Extract the (X, Y) coordinate from the center of the cell holding the provided text.  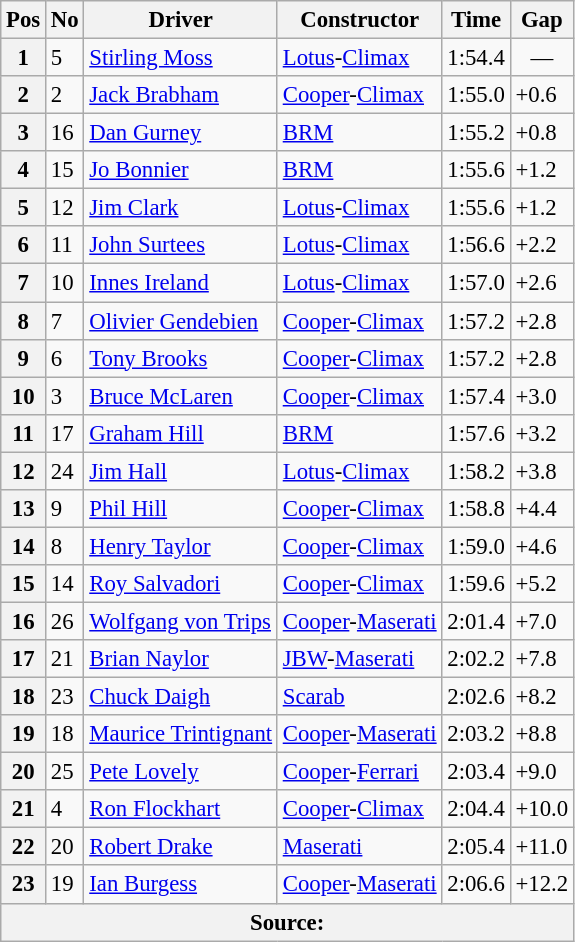
26 (65, 621)
+0.6 (542, 95)
1:57.4 (476, 396)
Ian Burgess (180, 885)
2:06.6 (476, 885)
Tony Brooks (180, 358)
+8.8 (542, 734)
+0.8 (542, 133)
2:03.4 (476, 772)
1 (24, 58)
Pos (24, 20)
Jo Bonnier (180, 170)
Olivier Gendebien (180, 321)
JBW-Maserati (360, 659)
+4.4 (542, 509)
2:01.4 (476, 621)
+2.6 (542, 283)
1:56.6 (476, 245)
+4.6 (542, 546)
+10.0 (542, 809)
25 (65, 772)
+7.0 (542, 621)
Ron Flockhart (180, 809)
+11.0 (542, 847)
Time (476, 20)
John Surtees (180, 245)
No (65, 20)
Maurice Trintignant (180, 734)
+9.0 (542, 772)
1:55.2 (476, 133)
2:05.4 (476, 847)
1:58.8 (476, 509)
2:02.2 (476, 659)
Maserati (360, 847)
Roy Salvadori (180, 584)
Gap (542, 20)
13 (24, 509)
+12.2 (542, 885)
Bruce McLaren (180, 396)
+3.2 (542, 433)
Brian Naylor (180, 659)
Scarab (360, 697)
Pete Lovely (180, 772)
Wolfgang von Trips (180, 621)
+2.2 (542, 245)
— (542, 58)
Phil Hill (180, 509)
1:55.0 (476, 95)
Chuck Daigh (180, 697)
Henry Taylor (180, 546)
1:59.6 (476, 584)
Jack Brabham (180, 95)
1:57.0 (476, 283)
+5.2 (542, 584)
1:54.4 (476, 58)
+7.8 (542, 659)
22 (24, 847)
2:04.4 (476, 809)
Robert Drake (180, 847)
Stirling Moss (180, 58)
+3.8 (542, 471)
1:59.0 (476, 546)
Innes Ireland (180, 283)
1:58.2 (476, 471)
2:02.6 (476, 697)
1:57.6 (476, 433)
Source: (288, 922)
24 (65, 471)
Jim Clark (180, 208)
+8.2 (542, 697)
Cooper-Ferrari (360, 772)
Jim Hall (180, 471)
Driver (180, 20)
2:03.2 (476, 734)
Dan Gurney (180, 133)
Constructor (360, 20)
+3.0 (542, 396)
Graham Hill (180, 433)
